Locate the cell with the specified text and output its [X, Y] center coordinate. 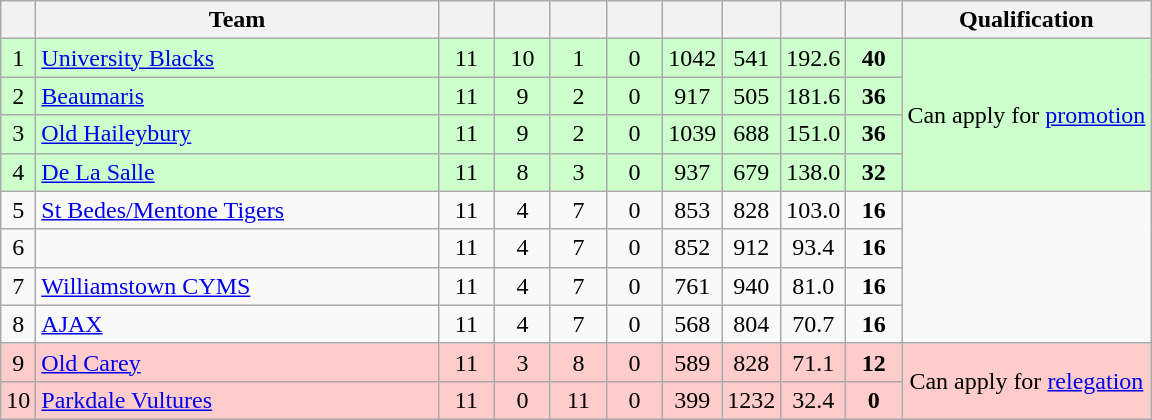
541 [752, 58]
103.0 [814, 210]
937 [692, 172]
399 [692, 400]
1232 [752, 400]
151.0 [814, 134]
93.4 [814, 248]
Old Haileybury [238, 134]
5 [18, 210]
Team [238, 20]
138.0 [814, 172]
912 [752, 248]
804 [752, 324]
1039 [692, 134]
St Bedes/Mentone Tigers [238, 210]
AJAX [238, 324]
505 [752, 96]
De La Salle [238, 172]
Parkdale Vultures [238, 400]
917 [692, 96]
589 [692, 362]
Williamstown CYMS [238, 286]
1042 [692, 58]
12 [874, 362]
761 [692, 286]
181.6 [814, 96]
940 [752, 286]
70.7 [814, 324]
Can apply for promotion [1026, 115]
Qualification [1026, 20]
32 [874, 172]
71.1 [814, 362]
852 [692, 248]
81.0 [814, 286]
University Blacks [238, 58]
688 [752, 134]
679 [752, 172]
Beaumaris [238, 96]
568 [692, 324]
192.6 [814, 58]
Can apply for relegation [1026, 381]
40 [874, 58]
853 [692, 210]
Old Carey [238, 362]
6 [18, 248]
32.4 [814, 400]
